Identify which cell holds the provided text, then report its [X, Y] central coordinate. 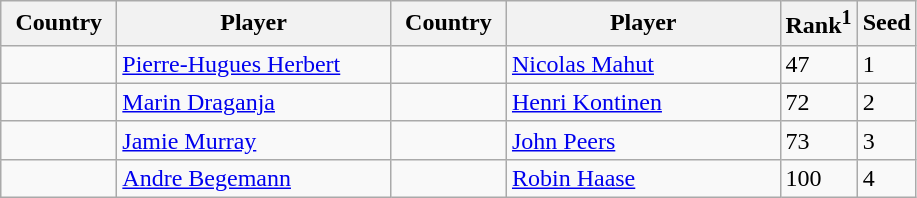
Pierre-Hugues Herbert [254, 64]
John Peers [643, 140]
Rank1 [818, 24]
4 [886, 178]
Henri Kontinen [643, 102]
Robin Haase [643, 178]
Nicolas Mahut [643, 64]
73 [818, 140]
47 [818, 64]
Marin Draganja [254, 102]
1 [886, 64]
Jamie Murray [254, 140]
Andre Begemann [254, 178]
2 [886, 102]
72 [818, 102]
100 [818, 178]
3 [886, 140]
Seed [886, 24]
